Scan for the cell matching the given text and deliver its [x, y] coordinate at center. 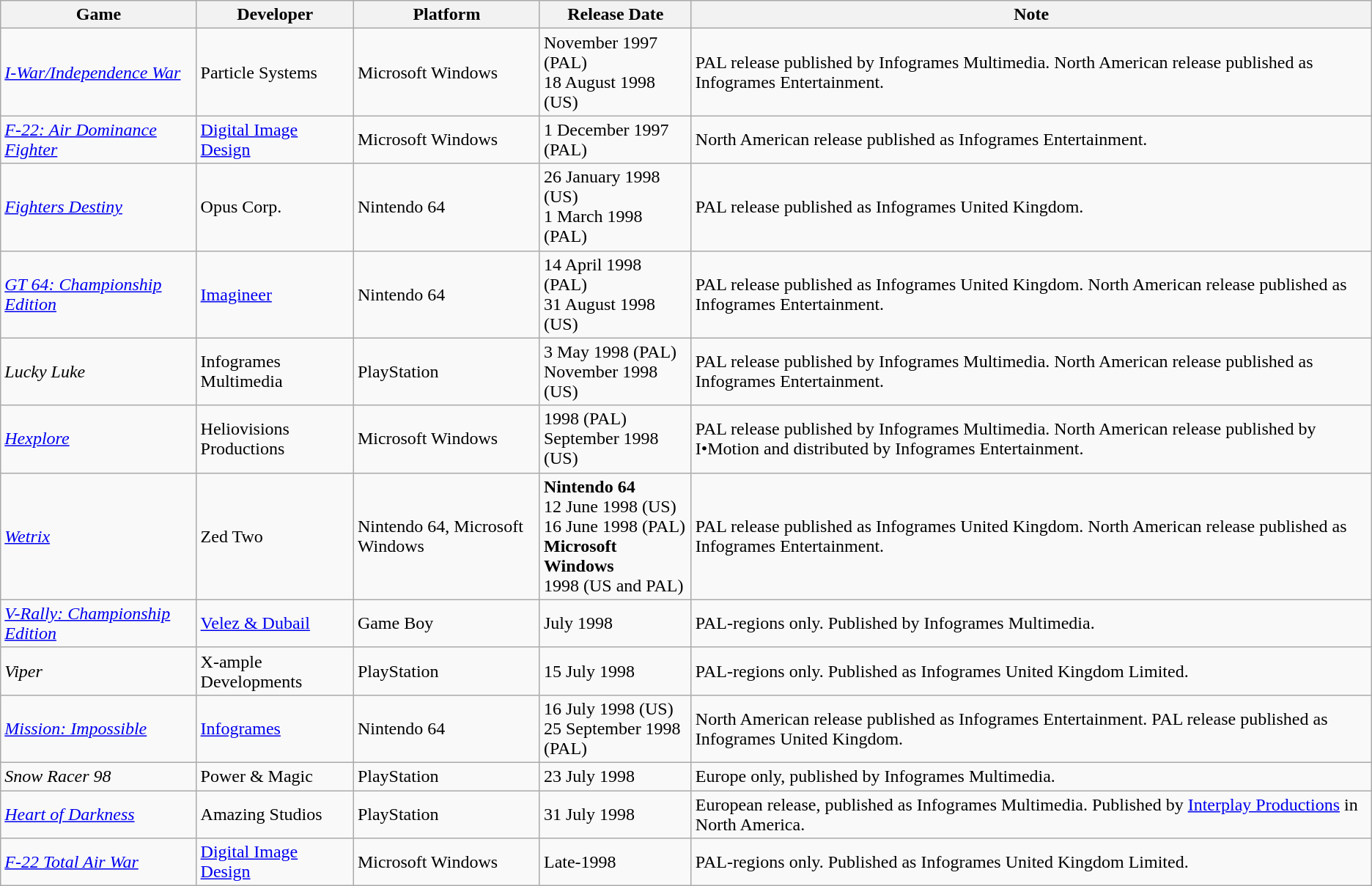
Heart of Darkness [98, 813]
Snow Racer 98 [98, 776]
Europe only, published by Infogrames Multimedia. [1031, 776]
Amazing Studios [275, 813]
X-ample Developments [275, 671]
Viper [98, 671]
Power & Magic [275, 776]
F-22: Air Dominance Fighter [98, 139]
North American release published as Infogrames Entertainment. PAL release published as Infogrames United Kingdom. [1031, 728]
16 July 1998 (US)25 September 1998 (PAL) [616, 728]
Release Date [616, 15]
Platform [446, 15]
1 December 1997 (PAL) [616, 139]
PAL-regions only. Published by Infogrames Multimedia. [1031, 623]
31 July 1998 [616, 813]
Hexplore [98, 439]
Developer [275, 15]
Fighters Destiny [98, 207]
Particle Systems [275, 72]
Wetrix [98, 536]
PAL release published by Infogrames Multimedia. North American release published by I•Motion and distributed by Infogrames Entertainment. [1031, 439]
26 January 1998 (US)1 March 1998 (PAL) [616, 207]
Velez & Dubail [275, 623]
Infogrames [275, 728]
Opus Corp. [275, 207]
Game Boy [446, 623]
Late-1998 [616, 862]
Nintendo 6412 June 1998 (US)16 June 1998 (PAL)Microsoft Windows1998 (US and PAL) [616, 536]
Game [98, 15]
PAL release published as Infogrames United Kingdom. [1031, 207]
Heliovisions Productions [275, 439]
Infogrames Multimedia [275, 372]
Mission: Impossible [98, 728]
Note [1031, 15]
November 1997 (PAL)18 August 1998 (US) [616, 72]
V-Rally: Championship Edition [98, 623]
Lucky Luke [98, 372]
European release, published as Infogrames Multimedia. Published by Interplay Productions in North America. [1031, 813]
North American release published as Infogrames Entertainment. [1031, 139]
3 May 1998 (PAL)November 1998 (US) [616, 372]
July 1998 [616, 623]
Imagineer [275, 295]
14 April 1998 (PAL)31 August 1998 (US) [616, 295]
23 July 1998 [616, 776]
15 July 1998 [616, 671]
GT 64: Championship Edition [98, 295]
Nintendo 64, Microsoft Windows [446, 536]
Zed Two [275, 536]
1998 (PAL)September 1998 (US) [616, 439]
F-22 Total Air War [98, 862]
I-War/Independence War [98, 72]
